Return the [X, Y] coordinate for the center point of the cell that contains the specified text.  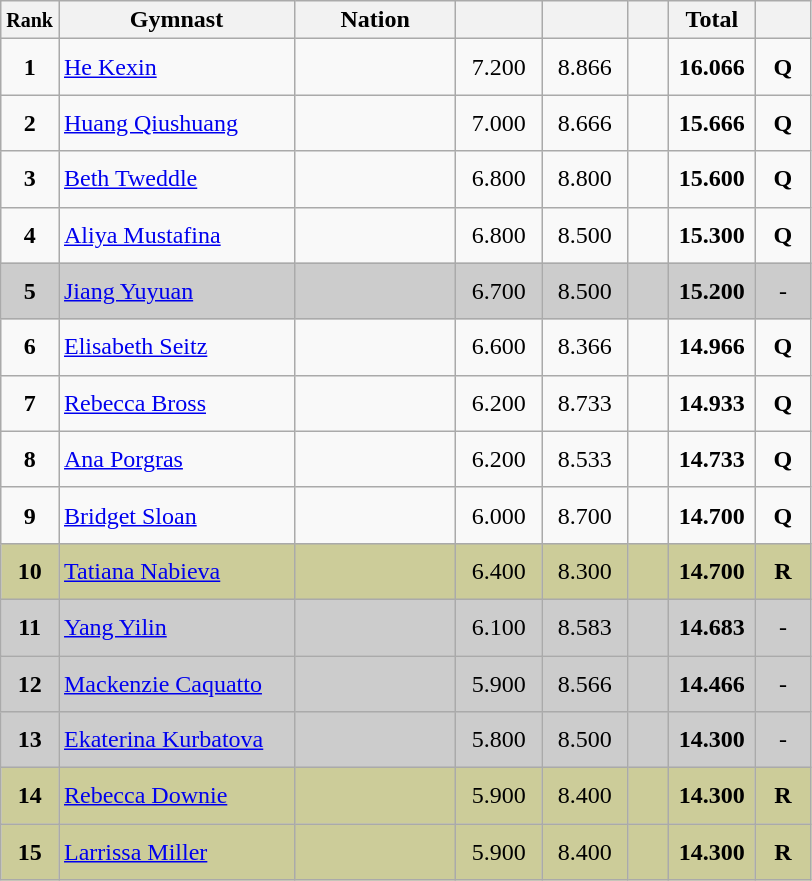
1 [30, 67]
10 [30, 571]
14.733 [712, 459]
14.966 [712, 347]
8.300 [585, 571]
Larrissa Miller [176, 852]
6.700 [499, 291]
13 [30, 740]
8.800 [585, 179]
8.733 [585, 403]
14.683 [712, 627]
Aliya Mustafina [176, 235]
8.533 [585, 459]
6.600 [499, 347]
6.400 [499, 571]
8 [30, 459]
8.666 [585, 123]
8.566 [585, 684]
12 [30, 684]
8.583 [585, 627]
Tatiana Nabieva [176, 571]
Nation [376, 20]
Total [712, 20]
Ana Porgras [176, 459]
15.200 [712, 291]
Yang Yilin [176, 627]
15.666 [712, 123]
5 [30, 291]
8.866 [585, 67]
3 [30, 179]
8.700 [585, 515]
6 [30, 347]
4 [30, 235]
Ekaterina Kurbatova [176, 740]
14 [30, 796]
Gymnast [176, 20]
He Kexin [176, 67]
7.000 [499, 123]
15.300 [712, 235]
Jiang Yuyuan [176, 291]
2 [30, 123]
14.933 [712, 403]
5.800 [499, 740]
11 [30, 627]
14.466 [712, 684]
7 [30, 403]
15.600 [712, 179]
Rebecca Downie [176, 796]
7.200 [499, 67]
Rank [30, 20]
Beth Tweddle [176, 179]
Elisabeth Seitz [176, 347]
Huang Qiushuang [176, 123]
Bridget Sloan [176, 515]
6.100 [499, 627]
Rebecca Bross [176, 403]
Mackenzie Caquatto [176, 684]
6.000 [499, 515]
15 [30, 852]
8.366 [585, 347]
9 [30, 515]
16.066 [712, 67]
